Provide the (X, Y) coordinate of the cell's center where the given text is located.  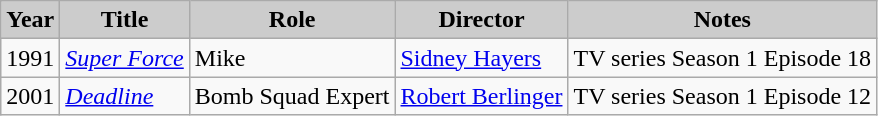
Director (482, 20)
Robert Berlinger (482, 96)
Bomb Squad Expert (292, 96)
Super Force (124, 58)
Year (30, 20)
Title (124, 20)
Notes (722, 20)
TV series Season 1 Episode 12 (722, 96)
TV series Season 1 Episode 18 (722, 58)
Mike (292, 58)
Deadline (124, 96)
Role (292, 20)
1991 (30, 58)
Sidney Hayers (482, 58)
2001 (30, 96)
